Scan for the cell matching the given text and deliver its (x, y) coordinate at center. 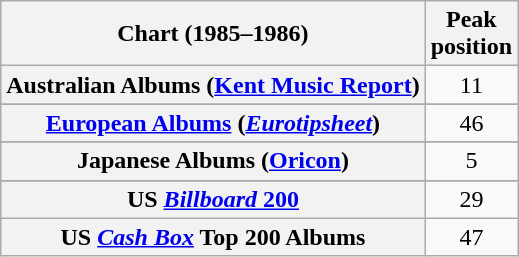
47 (471, 237)
Australian Albums (Kent Music Report) (213, 85)
European Albums (Eurotipsheet) (213, 123)
5 (471, 161)
US Billboard 200 (213, 199)
Peakposition (471, 34)
11 (471, 85)
US Cash Box Top 200 Albums (213, 237)
Japanese Albums (Oricon) (213, 161)
46 (471, 123)
29 (471, 199)
Chart (1985–1986) (213, 34)
